Identify which cell holds the provided text, then report its (x, y) central coordinate. 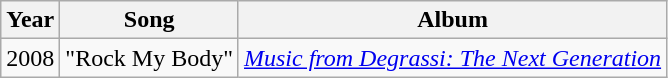
Song (150, 20)
Music from Degrassi: The Next Generation (452, 58)
"Rock My Body" (150, 58)
Year (30, 20)
2008 (30, 58)
Album (452, 20)
